Find where the given text appears and provide that cell's center as (x, y) coordinate. 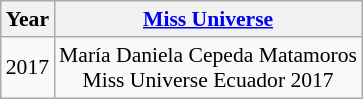
2017 (28, 68)
María Daniela Cepeda MatamorosMiss Universe Ecuador 2017 (208, 68)
Year (28, 19)
Miss Universe (208, 19)
